Capture the cell that displays the provided text and extract its [x, y] central coordinate. 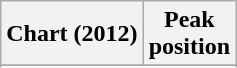
Peakposition [189, 34]
Chart (2012) [72, 34]
